For the text-containing cell, return its midpoint in (x, y) coordinate format. 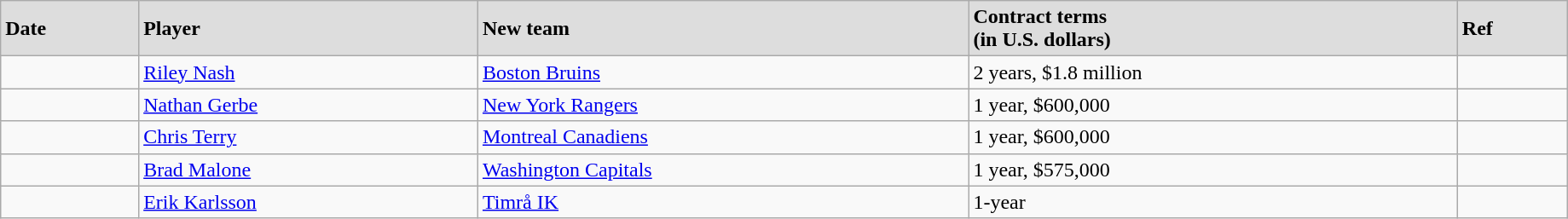
New York Rangers (723, 105)
Player (309, 29)
Erik Karlsson (309, 202)
Brad Malone (309, 170)
Timrå IK (723, 202)
Nathan Gerbe (309, 105)
Date (70, 29)
Riley Nash (309, 72)
Chris Terry (309, 137)
1-year (1212, 202)
Contract terms(in U.S. dollars) (1212, 29)
Ref (1513, 29)
Montreal Canadiens (723, 137)
Washington Capitals (723, 170)
New team (723, 29)
2 years, $1.8 million (1212, 72)
1 year, $575,000 (1212, 170)
Boston Bruins (723, 72)
